Scan for the cell matching the given text and deliver its (X, Y) coordinate at center. 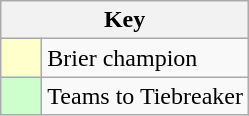
Brier champion (146, 58)
Key (125, 20)
Teams to Tiebreaker (146, 96)
